Return (X, Y) of the center of cell containing provided text 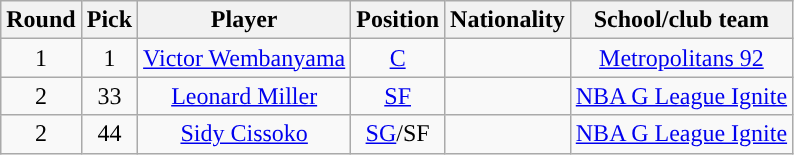
44 (109, 134)
Position (398, 20)
C (398, 58)
Metropolitans 92 (681, 58)
Player (244, 20)
Nationality (508, 20)
Round (41, 20)
SG/SF (398, 134)
Leonard Miller (244, 96)
Victor Wembanyama (244, 58)
School/club team (681, 20)
Pick (109, 20)
SF (398, 96)
33 (109, 96)
Sidy Cissoko (244, 134)
